Find where the given text appears and provide that cell's center as [X, Y] coordinate. 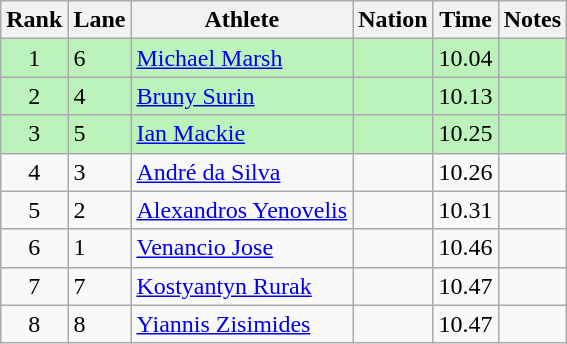
Kostyantyn Rurak [242, 286]
Time [466, 20]
Yiannis Zisimides [242, 324]
10.31 [466, 210]
10.13 [466, 96]
10.25 [466, 134]
10.26 [466, 172]
Notes [532, 20]
Bruny Surin [242, 96]
Nation [393, 20]
Rank [34, 20]
Alexandros Yenovelis [242, 210]
Lane [100, 20]
Ian Mackie [242, 134]
10.46 [466, 248]
10.04 [466, 58]
Michael Marsh [242, 58]
André da Silva [242, 172]
Venancio Jose [242, 248]
Athlete [242, 20]
